Extract the [X, Y] coordinate from the center of the cell holding the provided text.  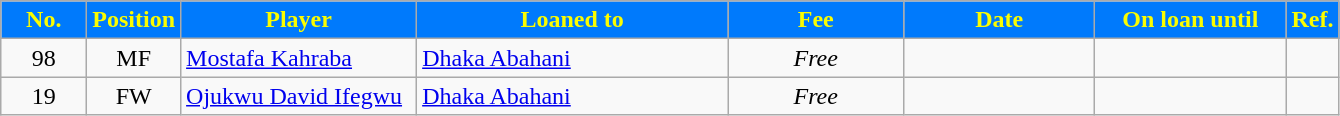
MF [134, 58]
FW [134, 96]
Player [299, 20]
Ojukwu David Ifegwu [299, 96]
19 [44, 96]
Date [1000, 20]
Ref. [1312, 20]
Fee [816, 20]
No. [44, 20]
Loaned to [572, 20]
On loan until [1190, 20]
Mostafa Kahraba [299, 58]
98 [44, 58]
Position [134, 20]
